Output the (x, y) coordinate of the center of the cell containing the given text.  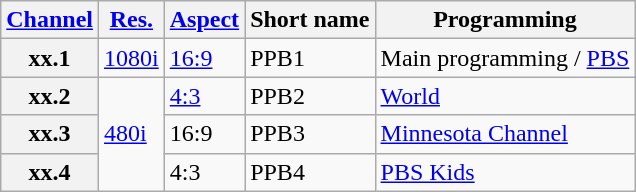
Aspect (204, 20)
Res. (132, 20)
PPB1 (310, 58)
Programming (505, 20)
480i (132, 134)
xx.4 (50, 172)
1080i (132, 58)
Channel (50, 20)
xx.2 (50, 96)
xx.1 (50, 58)
PPB3 (310, 134)
Main programming / PBS (505, 58)
PBS Kids (505, 172)
xx.3 (50, 134)
Short name (310, 20)
World (505, 96)
Minnesota Channel (505, 134)
PPB2 (310, 96)
PPB4 (310, 172)
